Pinpoint the cell where the given text exists, returning its (X, Y) midpoint coordinate. 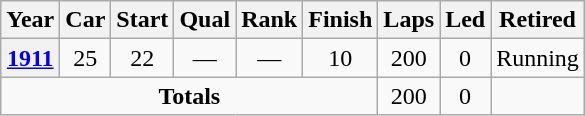
Retired (538, 20)
Car (86, 20)
Rank (270, 20)
Totals (190, 96)
1911 (30, 58)
Start (142, 20)
Qual (205, 20)
Year (30, 20)
Finish (340, 20)
22 (142, 58)
10 (340, 58)
25 (86, 58)
Led (466, 20)
Running (538, 58)
Laps (409, 20)
